Extract the [X, Y] coordinate from the center of the cell holding the provided text.  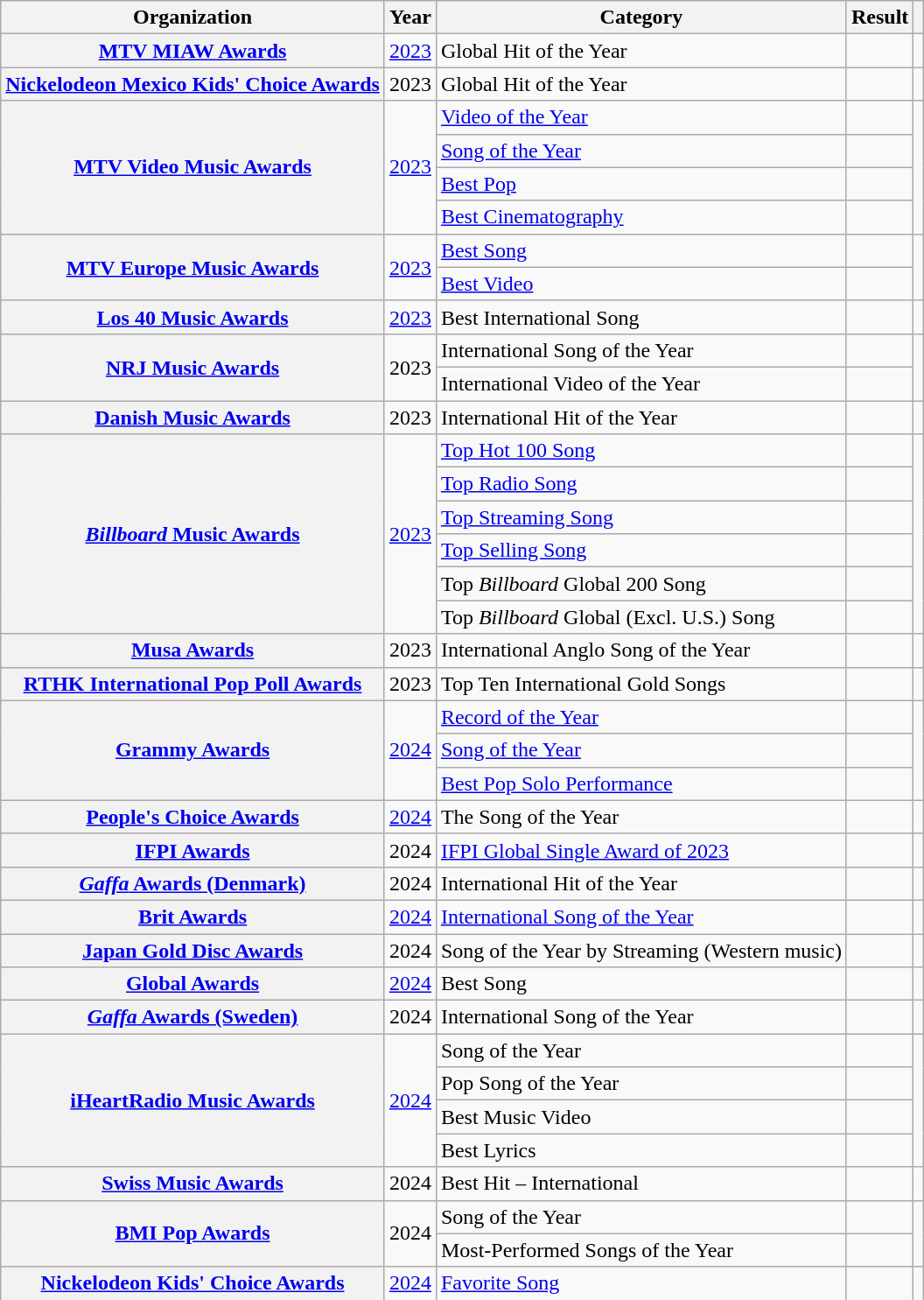
Best International Song [640, 317]
Top Selling Song [640, 551]
International Anglo Song of the Year [640, 650]
Best Cinematography [640, 217]
Best Hit – International [640, 1184]
Top Hot 100 Song [640, 451]
Global Awards [192, 984]
Record of the Year [640, 717]
Los 40 Music Awards [192, 317]
Top Radio Song [640, 484]
Nickelodeon Mexico Kids' Choice Awards [192, 84]
Video of the Year [640, 117]
Organization [192, 18]
RTHK International Pop Poll Awards [192, 684]
Danish Music Awards [192, 418]
Billboard Music Awards [192, 534]
Gaffa Awards (Denmark) [192, 883]
Best Pop [640, 184]
MTV Europe Music Awards [192, 267]
Song of the Year by Streaming (Western music) [640, 950]
Brit Awards [192, 917]
Top Streaming Song [640, 517]
MTV Video Music Awards [192, 167]
Most-Performed Songs of the Year [640, 1250]
Best Pop Solo Performance [640, 784]
Japan Gold Disc Awards [192, 950]
Nickelodeon Kids' Choice Awards [192, 1283]
Top Billboard Global (Excl. U.S.) Song [640, 617]
iHeartRadio Music Awards [192, 1100]
Musa Awards [192, 650]
Best Video [640, 284]
Grammy Awards [192, 750]
The Song of the Year [640, 817]
MTV MIAW Awards [192, 51]
IFPI Awards [192, 850]
Favorite Song [640, 1283]
Pop Song of the Year [640, 1084]
NRJ Music Awards [192, 367]
Swiss Music Awards [192, 1184]
Category [640, 18]
Best Lyrics [640, 1150]
International Video of the Year [640, 383]
Top Billboard Global 200 Song [640, 584]
Best Music Video [640, 1117]
BMI Pop Awards [192, 1233]
Gaffa Awards (Sweden) [192, 1017]
Top Ten International Gold Songs [640, 684]
IFPI Global Single Award of 2023 [640, 850]
Year [409, 18]
People's Choice Awards [192, 817]
Result [879, 18]
